Search for the cell housing the specified text and yield its (X, Y) center coordinate. 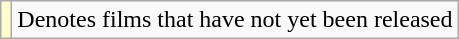
Denotes films that have not yet been released (235, 20)
